Pinpoint the cell where the given text exists, returning its [x, y] midpoint coordinate. 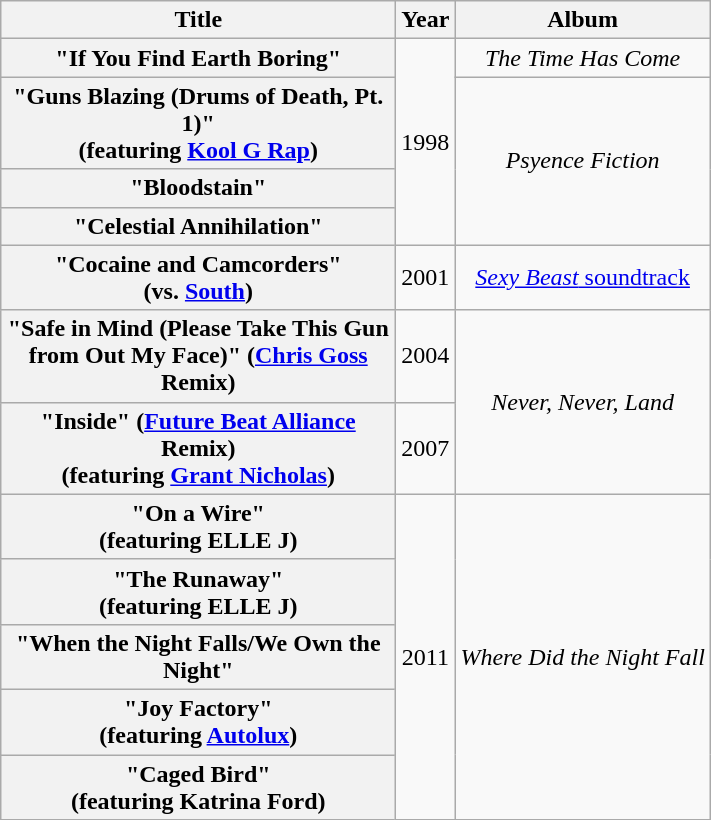
"Bloodstain" [198, 188]
Year [426, 20]
"Safe in Mind (Please Take This Gun from Out My Face)" (Chris Goss Remix) [198, 356]
"Celestial Annihilation" [198, 226]
"Inside" (Future Beat Alliance Remix)(featuring Grant Nicholas) [198, 448]
Psyence Fiction [582, 161]
"Joy Factory"(featuring Autolux) [198, 722]
Album [582, 20]
2004 [426, 356]
Title [198, 20]
2011 [426, 656]
"Cocaine and Camcorders"(vs. South) [198, 278]
"If You Find Earth Boring" [198, 58]
2007 [426, 448]
Sexy Beast soundtrack [582, 278]
"Caged Bird"(featuring Katrina Ford) [198, 786]
2001 [426, 278]
Never, Never, Land [582, 402]
"The Runaway"(featuring ELLE J) [198, 592]
"When the Night Falls/We Own the Night" [198, 656]
1998 [426, 142]
The Time Has Come [582, 58]
Where Did the Night Fall [582, 656]
"On a Wire"(featuring ELLE J) [198, 526]
"Guns Blazing (Drums of Death, Pt. 1)"(featuring Kool G Rap) [198, 123]
